Detect which cell encompasses the target text, then output its (X, Y) center coordinate. 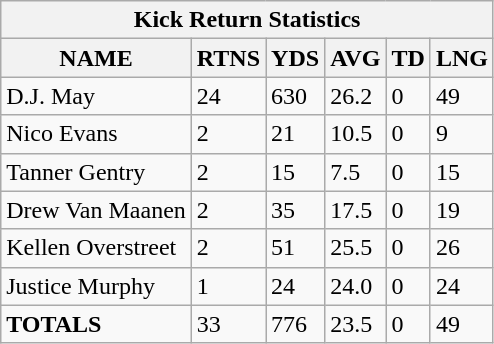
630 (296, 96)
26.2 (356, 96)
10.5 (356, 134)
17.5 (356, 210)
Drew Van Maanen (96, 210)
51 (296, 248)
26 (462, 248)
TOTALS (96, 324)
LNG (462, 58)
9 (462, 134)
19 (462, 210)
NAME (96, 58)
33 (228, 324)
Nico Evans (96, 134)
25.5 (356, 248)
1 (228, 286)
Kick Return Statistics (248, 20)
21 (296, 134)
RTNS (228, 58)
D.J. May (96, 96)
24.0 (356, 286)
Tanner Gentry (96, 172)
Justice Murphy (96, 286)
35 (296, 210)
Kellen Overstreet (96, 248)
776 (296, 324)
TD (408, 58)
YDS (296, 58)
7.5 (356, 172)
23.5 (356, 324)
AVG (356, 58)
